Locate the cell with the specified text and output its (x, y) center coordinate. 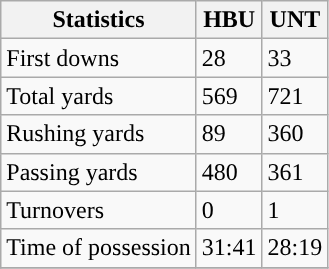
721 (295, 96)
Turnovers (99, 210)
480 (229, 172)
1 (295, 210)
28 (229, 58)
First downs (99, 58)
Time of possession (99, 248)
33 (295, 58)
UNT (295, 20)
Statistics (99, 20)
HBU (229, 20)
89 (229, 134)
Passing yards (99, 172)
31:41 (229, 248)
28:19 (295, 248)
0 (229, 210)
Total yards (99, 96)
360 (295, 134)
361 (295, 172)
Rushing yards (99, 134)
569 (229, 96)
